Extract the (X, Y) coordinate from the center of the cell holding the provided text.  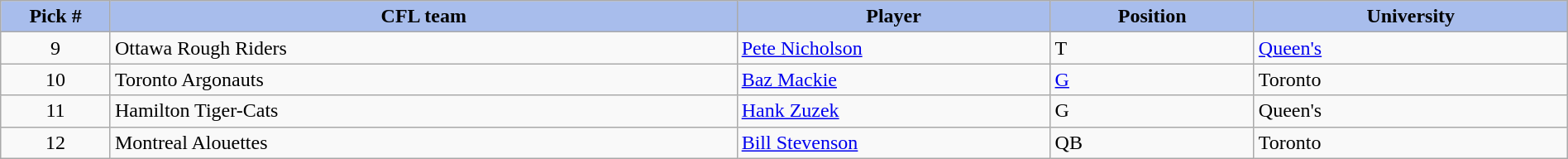
Pick # (56, 17)
11 (56, 111)
CFL team (423, 17)
University (1411, 17)
12 (56, 142)
Player (893, 17)
Hank Zuzek (893, 111)
9 (56, 48)
Pete Nicholson (893, 48)
Ottawa Rough Riders (423, 48)
Position (1152, 17)
T (1152, 48)
Baz Mackie (893, 79)
Hamilton Tiger-Cats (423, 111)
Montreal Alouettes (423, 142)
QB (1152, 142)
Bill Stevenson (893, 142)
10 (56, 79)
Toronto Argonauts (423, 79)
